Extract the (X, Y) coordinate from the center of the cell holding the provided text.  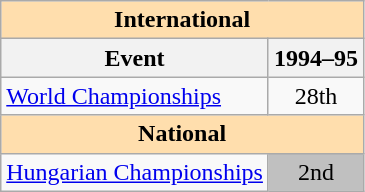
International (182, 20)
1994–95 (316, 58)
Hungarian Championships (135, 172)
28th (316, 96)
Event (135, 58)
National (182, 134)
World Championships (135, 96)
2nd (316, 172)
